From the cell containing the given text, extract its center point as [x, y] coordinate. 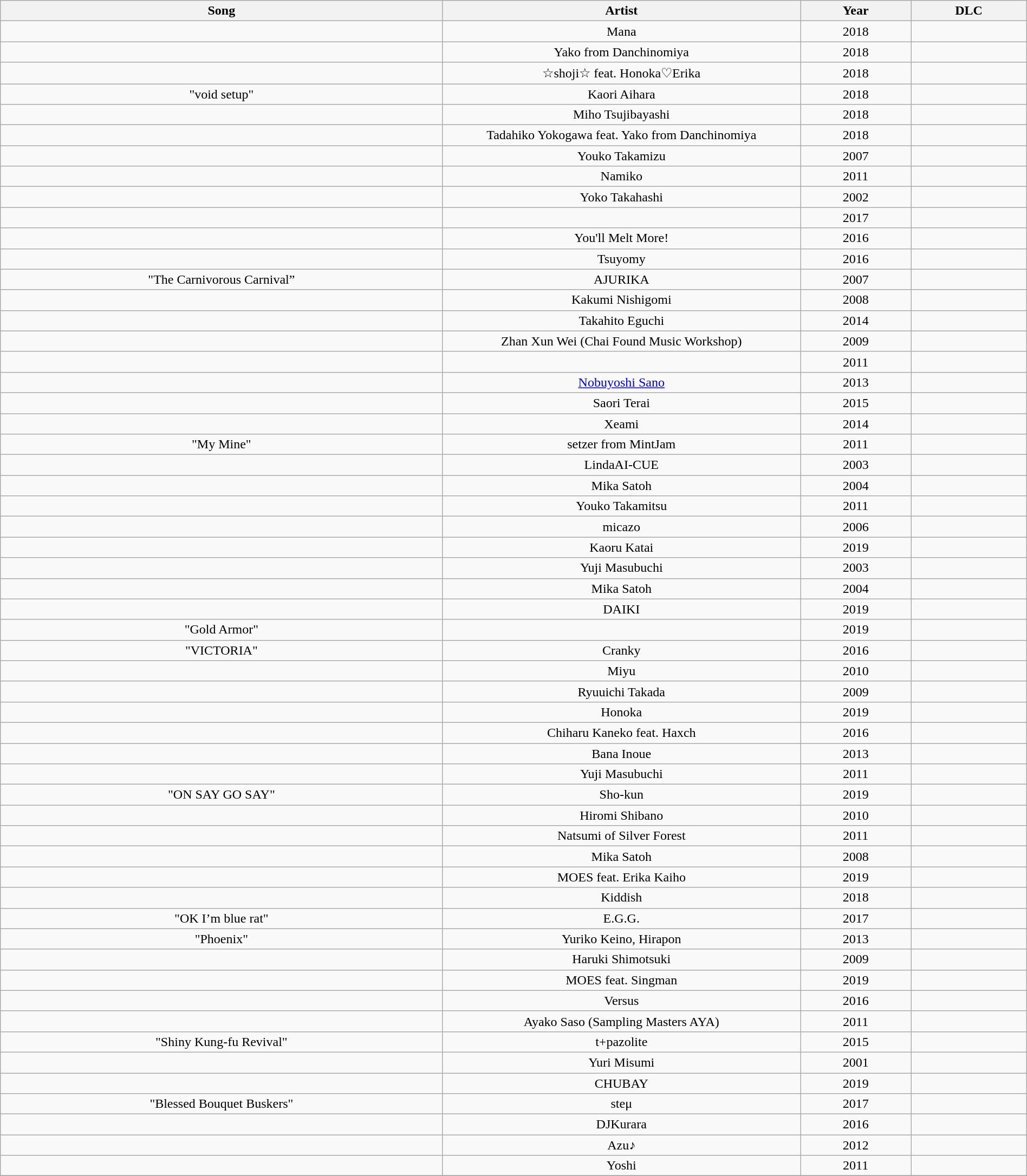
"OK I’m blue rat" [222, 918]
Artist [622, 11]
Miho Tsujibayashi [622, 115]
Takahito Eguchi [622, 321]
Year [856, 11]
MOES feat. Singman [622, 980]
Saori Terai [622, 403]
Natsumi of Silver Forest [622, 836]
☆shoji☆ feat. Honoka♡Erika [622, 73]
You'll Melt More! [622, 238]
Cranky [622, 650]
DAIKI [622, 609]
Kakumi Nishigomi [622, 300]
Ayako Saso (Sampling Masters AYA) [622, 1021]
DJKurara [622, 1125]
t+pazolite [622, 1042]
"Shiny Kung-fu Revival" [222, 1042]
"VICTORIA" [222, 650]
steμ [622, 1104]
Haruki Shimotsuki [622, 959]
Yoshi [622, 1166]
Versus [622, 1001]
"Phoenix" [222, 939]
Bana Inoue [622, 753]
Yuriko Keino, Hirapon [622, 939]
"The Carnivorous Carnival” [222, 279]
"Gold Armor" [222, 630]
CHUBAY [622, 1083]
Kaoru Katai [622, 547]
Namiko [622, 177]
micazo [622, 527]
Nobuyoshi Sano [622, 382]
Youko Takamitsu [622, 506]
2002 [856, 197]
setzer from MintJam [622, 445]
2012 [856, 1145]
MOES feat. Erika Kaiho [622, 877]
Yako from Danchinomiya [622, 52]
Tsuyomy [622, 259]
Sho-kun [622, 795]
Youko Takamizu [622, 156]
DLC [968, 11]
Hiromi Shibano [622, 815]
2001 [856, 1062]
Xeami [622, 424]
Kaori Aihara [622, 94]
Azu♪ [622, 1145]
Yuri Misumi [622, 1062]
Kiddish [622, 898]
Honoka [622, 712]
"My Mine" [222, 445]
2006 [856, 527]
Yoko Takahashi [622, 197]
"ON SAY GO SAY" [222, 795]
Tadahiko Yokogawa feat. Yako from Danchinomiya [622, 135]
E.G.G. [622, 918]
Chiharu Kaneko feat. Haxch [622, 733]
Mana [622, 31]
LindaAI-CUE [622, 465]
Zhan Xun Wei (Chai Found Music Workshop) [622, 341]
Miyu [622, 671]
"void setup" [222, 94]
Song [222, 11]
"Blessed Bouquet Buskers" [222, 1104]
AJURIKA [622, 279]
Ryuuichi Takada [622, 691]
